Determine the (X, Y) coordinate at the center of the cell enclosing the given text.  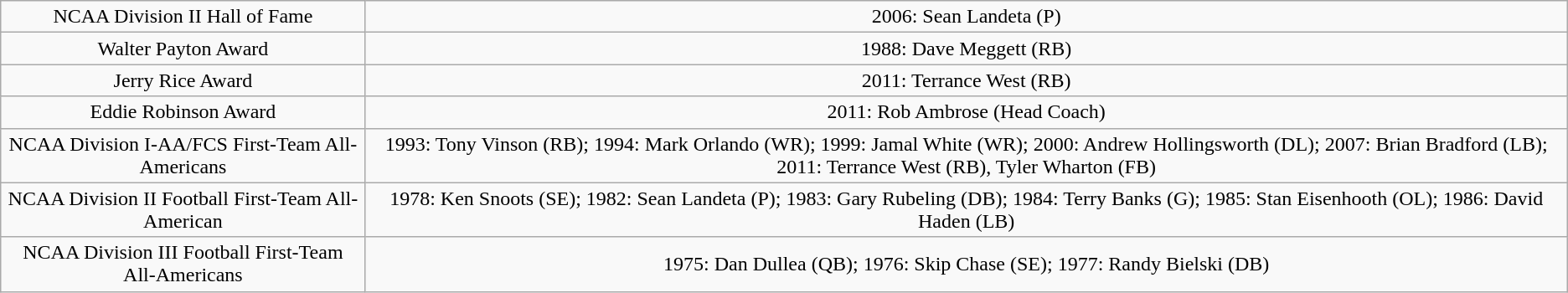
2011: Terrance West (RB) (967, 80)
Eddie Robinson Award (183, 112)
2011: Rob Ambrose (Head Coach) (967, 112)
Walter Payton Award (183, 49)
1975: Dan Dullea (QB); 1976: Skip Chase (SE); 1977: Randy Bielski (DB) (967, 265)
NCAA Division I-AA/FCS First-Team All-Americans (183, 156)
NCAA Division II Hall of Fame (183, 17)
1978: Ken Snoots (SE); 1982: Sean Landeta (P); 1983: Gary Rubeling (DB); 1984: Terry Banks (G); 1985: Stan Eisenhooth (OL); 1986: David Haden (LB) (967, 209)
Jerry Rice Award (183, 80)
NCAA Division III Football First-Team All-Americans (183, 265)
1988: Dave Meggett (RB) (967, 49)
NCAA Division II Football First-Team All-American (183, 209)
2006: Sean Landeta (P) (967, 17)
